Pinpoint the cell where the given text exists, returning its [x, y] midpoint coordinate. 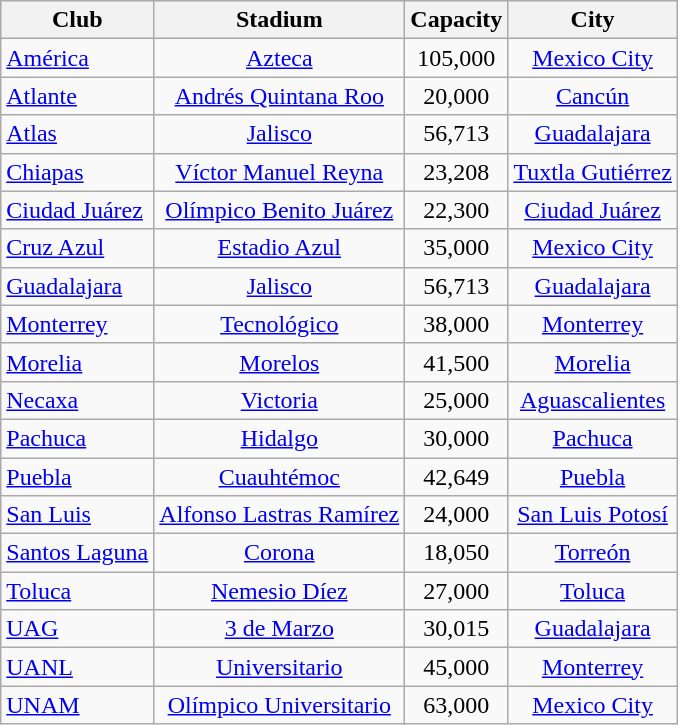
Atlante [78, 96]
Universitario [280, 667]
Stadium [280, 20]
63,000 [456, 705]
San Luis Potosí [592, 515]
San Luis [78, 515]
Tuxtla Gutiérrez [592, 172]
27,000 [456, 591]
24,000 [456, 515]
18,050 [456, 553]
City [592, 20]
Tecnológico [280, 324]
38,000 [456, 324]
23,208 [456, 172]
Atlas [78, 134]
20,000 [456, 96]
Chiapas [78, 172]
Andrés Quintana Roo [280, 96]
45,000 [456, 667]
30,015 [456, 629]
41,500 [456, 362]
35,000 [456, 248]
42,649 [456, 477]
UAG [78, 629]
Hidalgo [280, 438]
22,300 [456, 210]
UANL [78, 667]
Morelos [280, 362]
30,000 [456, 438]
Corona [280, 553]
Santos Laguna [78, 553]
Estadio Azul [280, 248]
Olímpico Benito Juárez [280, 210]
Alfonso Lastras Ramírez [280, 515]
América [78, 58]
3 de Marzo [280, 629]
Víctor Manuel Reyna [280, 172]
Torreón [592, 553]
Capacity [456, 20]
Cuauhtémoc [280, 477]
Victoria [280, 400]
Olímpico Universitario [280, 705]
Aguascalientes [592, 400]
Club [78, 20]
25,000 [456, 400]
Cruz Azul [78, 248]
Azteca [280, 58]
UNAM [78, 705]
Cancún [592, 96]
105,000 [456, 58]
Necaxa [78, 400]
Nemesio Díez [280, 591]
